Detect which cell encompasses the target text, then output its [x, y] center coordinate. 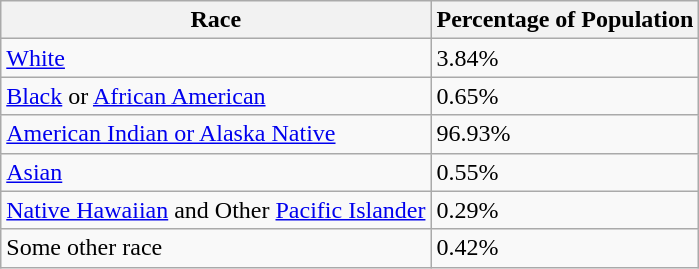
0.29% [565, 210]
3.84% [565, 58]
Some other race [216, 248]
Asian [216, 172]
Black or African American [216, 96]
96.93% [565, 134]
Percentage of Population [565, 20]
0.55% [565, 172]
0.42% [565, 248]
Race [216, 20]
White [216, 58]
0.65% [565, 96]
Native Hawaiian and Other Pacific Islander [216, 210]
American Indian or Alaska Native [216, 134]
